Capture the cell that displays the provided text and extract its (X, Y) central coordinate. 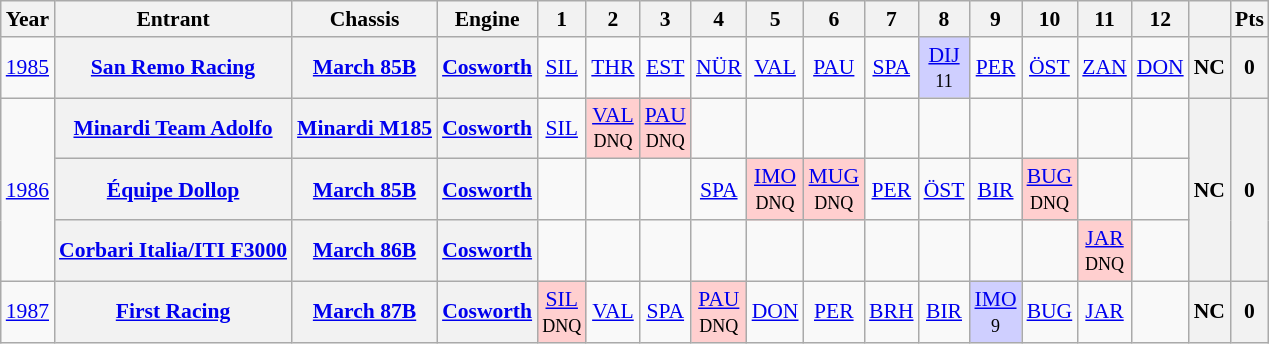
1987 (28, 312)
NÜR (719, 68)
DIJ11 (944, 68)
Year (28, 19)
PAU (834, 68)
1 (562, 19)
Pts (1250, 19)
BUGDNQ (1050, 190)
8 (944, 19)
IMO9 (995, 312)
EST (666, 68)
7 (892, 19)
12 (1160, 19)
Engine (487, 19)
9 (995, 19)
VALDNQ (612, 128)
Chassis (364, 19)
2 (612, 19)
11 (1104, 19)
BUG (1050, 312)
3 (666, 19)
MUGDNQ (834, 190)
Minardi Team Adolfo (173, 128)
BRH (892, 312)
5 (776, 19)
Équipe Dollop (173, 190)
Minardi M185 (364, 128)
Corbari Italia/ITI F3000 (173, 250)
1986 (28, 190)
ZAN (1104, 68)
1985 (28, 68)
JARDNQ (1104, 250)
March 87B (364, 312)
6 (834, 19)
First Racing (173, 312)
SILDNQ (562, 312)
4 (719, 19)
March 86B (364, 250)
IMODNQ (776, 190)
THR (612, 68)
10 (1050, 19)
JAR (1104, 312)
Entrant (173, 19)
San Remo Racing (173, 68)
